Search for the cell housing the specified text and yield its (X, Y) center coordinate. 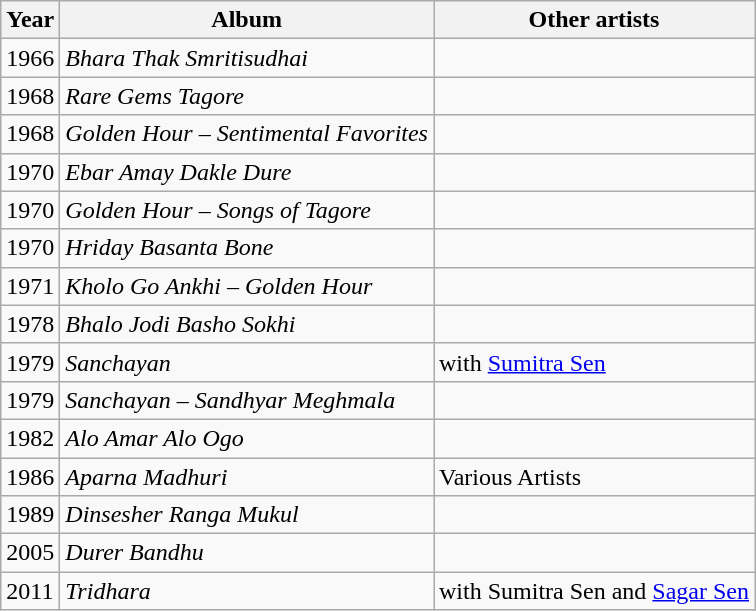
Hriday Basanta Bone (247, 248)
Album (247, 20)
Various Artists (594, 477)
Kholo Go Ankhi – Golden Hour (247, 286)
2011 (30, 591)
1978 (30, 324)
Rare Gems Tagore (247, 96)
Sanchayan – Sandhyar Meghmala (247, 400)
Other artists (594, 20)
Durer Bandhu (247, 553)
1982 (30, 438)
1989 (30, 515)
Alo Amar Alo Ogo (247, 438)
Aparna Madhuri (247, 477)
with Sumitra Sen (594, 362)
1966 (30, 58)
with Sumitra Sen and Sagar Sen (594, 591)
Golden Hour – Sentimental Favorites (247, 134)
Bhalo Jodi Basho Sokhi (247, 324)
2005 (30, 553)
Dinsesher Ranga Mukul (247, 515)
Ebar Amay Dakle Dure (247, 172)
Sanchayan (247, 362)
1986 (30, 477)
1971 (30, 286)
Golden Hour – Songs of Tagore (247, 210)
Tridhara (247, 591)
Year (30, 20)
Bhara Thak Smritisudhai (247, 58)
